Locate the cell with the specified text and output its [x, y] center coordinate. 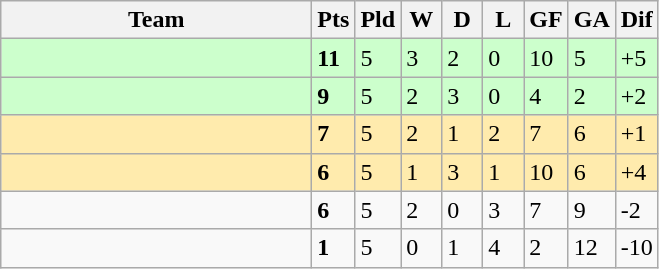
+5 [636, 58]
GA [592, 20]
Team [156, 20]
12 [592, 248]
11 [334, 58]
+2 [636, 96]
-2 [636, 210]
+4 [636, 172]
Pld [378, 20]
Pts [334, 20]
GF [546, 20]
Dif [636, 20]
+1 [636, 134]
D [462, 20]
W [422, 20]
-10 [636, 248]
L [504, 20]
